Scan for the cell matching the given text and deliver its (x, y) coordinate at center. 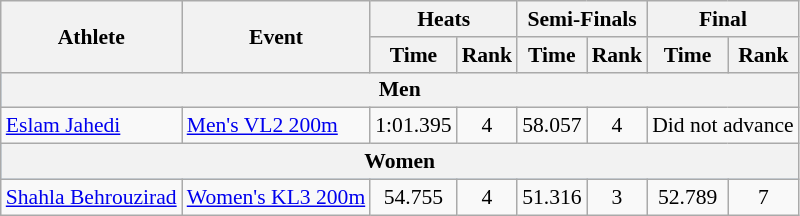
Men's VL2 200m (276, 126)
Heats (444, 19)
Event (276, 36)
Women (400, 162)
52.789 (688, 197)
Women's KL3 200m (276, 197)
Eslam Jahedi (92, 126)
3 (618, 197)
7 (764, 197)
Men (400, 90)
58.057 (552, 126)
Did not advance (723, 126)
Athlete (92, 36)
1:01.395 (413, 126)
Final (723, 19)
54.755 (413, 197)
Shahla Behrouzirad (92, 197)
51.316 (552, 197)
Semi-Finals (582, 19)
